For the text-containing cell, return its midpoint in [X, Y] coordinate format. 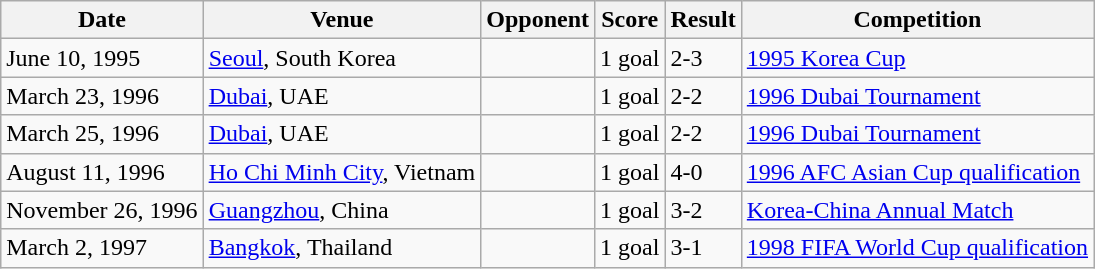
March 25, 1996 [102, 134]
Ho Chi Minh City, Vietnam [342, 172]
Result [703, 20]
Seoul, South Korea [342, 58]
Opponent [538, 20]
March 2, 1997 [102, 248]
November 26, 1996 [102, 210]
Guangzhou, China [342, 210]
1995 Korea Cup [917, 58]
2-3 [703, 58]
March 23, 1996 [102, 96]
Bangkok, Thailand [342, 248]
1998 FIFA World Cup qualification [917, 248]
Date [102, 20]
August 11, 1996 [102, 172]
Venue [342, 20]
3-2 [703, 210]
Competition [917, 20]
4-0 [703, 172]
Score [630, 20]
1996 AFC Asian Cup qualification [917, 172]
June 10, 1995 [102, 58]
3-1 [703, 248]
Korea-China Annual Match [917, 210]
